Return the [x, y] coordinate for the center point of the cell that contains the specified text.  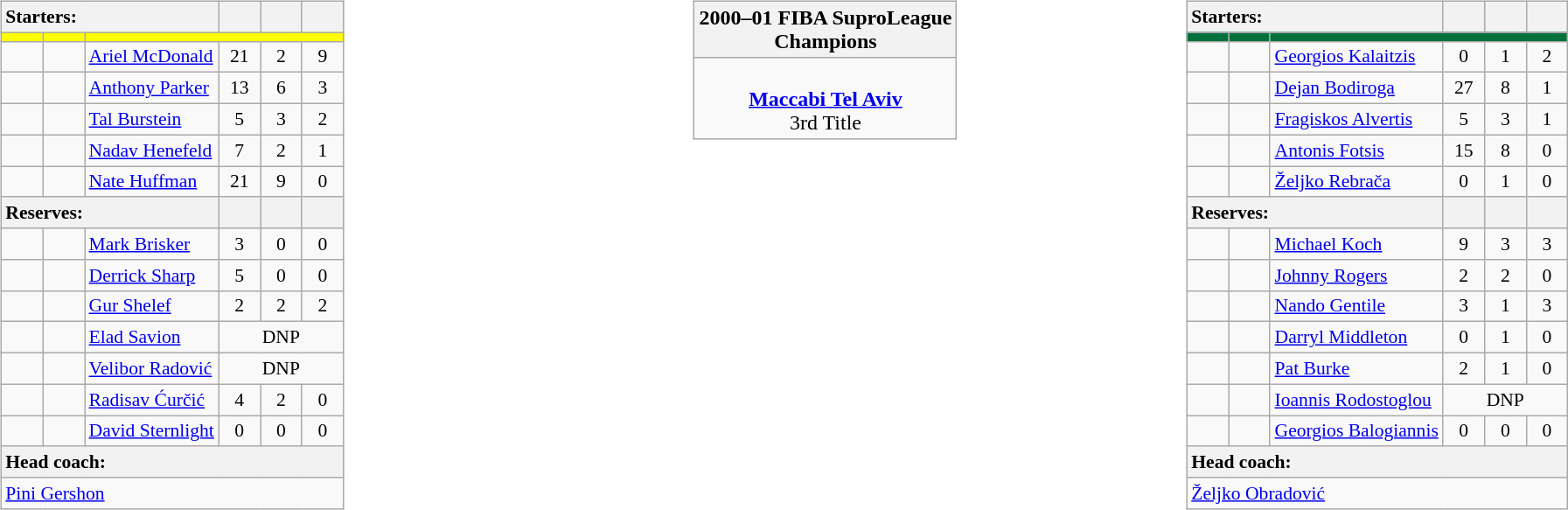
27 [1464, 88]
4 [240, 400]
Gur Shelef [150, 306]
Tal Burstein [150, 119]
Maccabi Tel Aviv3rd Title [826, 98]
Georgios Balogiannis [1355, 430]
Željko Obradović [1377, 493]
Pini Gershon [172, 493]
David Sternlight [150, 430]
Anthony Parker [150, 88]
Velibor Radović [150, 368]
Dejan Bodiroga [1355, 88]
7 [240, 150]
Nate Huffman [150, 182]
Fragiskos Alvertis [1355, 119]
Georgios Kalaitzis [1355, 57]
Elad Savion [150, 338]
Ariel McDonald [150, 57]
Nando Gentile [1355, 306]
Radisav Ćurčić [150, 400]
Željko Rebrača [1355, 182]
Michael Koch [1355, 244]
Mark Brisker [150, 244]
Derrick Sharp [150, 275]
Antonis Fotsis [1355, 150]
Nadav Henefeld [150, 150]
Darryl Middleton [1355, 338]
6 [282, 88]
2000–01 FIBA SuproLeague Champions [826, 30]
Johnny Rogers [1355, 275]
13 [240, 88]
Ioannis Rodostoglou [1355, 400]
Pat Burke [1355, 368]
15 [1464, 150]
